Determine the [x, y] coordinate at the center of the cell enclosing the given text.  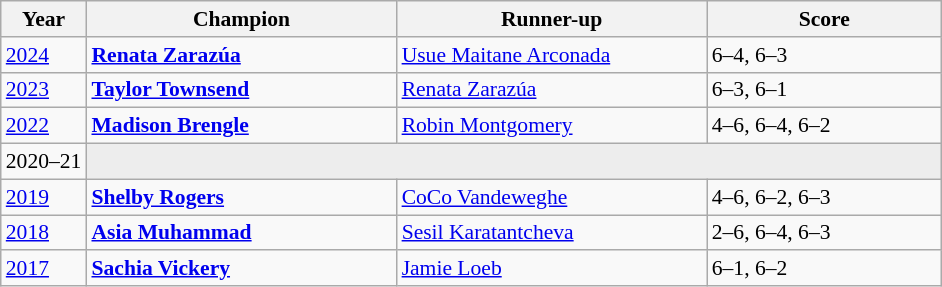
Sesil Karatantcheva [552, 233]
4–6, 6–2, 6–3 [824, 197]
2023 [44, 90]
Asia Muhammad [241, 233]
Sachia Vickery [241, 269]
Champion [241, 19]
4–6, 6–4, 6–2 [824, 126]
2020–21 [44, 162]
6–4, 6–3 [824, 55]
2017 [44, 269]
2024 [44, 55]
Shelby Rogers [241, 197]
Jamie Loeb [552, 269]
Madison Brengle [241, 126]
Taylor Townsend [241, 90]
Year [44, 19]
Usue Maitane Arconada [552, 55]
6–3, 6–1 [824, 90]
2018 [44, 233]
2019 [44, 197]
Runner-up [552, 19]
Score [824, 19]
Robin Montgomery [552, 126]
6–1, 6–2 [824, 269]
CoCo Vandeweghe [552, 197]
2–6, 6–4, 6–3 [824, 233]
2022 [44, 126]
